Return (X, Y) of the center of cell containing provided text 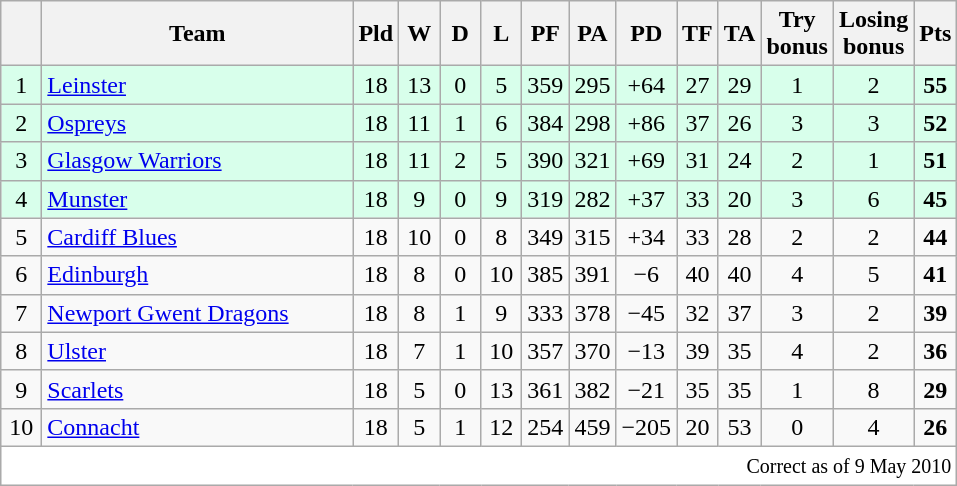
Edinburgh (198, 275)
TA (740, 34)
55 (936, 85)
378 (592, 313)
41 (936, 275)
315 (592, 237)
−21 (646, 389)
+64 (646, 85)
361 (546, 389)
359 (546, 85)
Newport Gwent Dragons (198, 313)
28 (740, 237)
−6 (646, 275)
Pld (376, 34)
333 (546, 313)
+34 (646, 237)
D (460, 34)
Pts (936, 34)
Ospreys (198, 123)
44 (936, 237)
282 (592, 199)
W (420, 34)
27 (698, 85)
Munster (198, 199)
382 (592, 389)
+37 (646, 199)
459 (592, 427)
+86 (646, 123)
L (502, 34)
Try bonus (797, 34)
319 (546, 199)
298 (592, 123)
31 (698, 161)
TF (698, 34)
Team (198, 34)
45 (936, 199)
Scarlets (198, 389)
−205 (646, 427)
36 (936, 351)
Ulster (198, 351)
370 (592, 351)
Glasgow Warriors (198, 161)
Losing bonus (873, 34)
295 (592, 85)
321 (592, 161)
53 (740, 427)
51 (936, 161)
52 (936, 123)
12 (502, 427)
−13 (646, 351)
Correct as of 9 May 2010 (479, 465)
390 (546, 161)
Leinster (198, 85)
254 (546, 427)
Connacht (198, 427)
PF (546, 34)
Cardiff Blues (198, 237)
385 (546, 275)
384 (546, 123)
349 (546, 237)
PA (592, 34)
357 (546, 351)
PD (646, 34)
−45 (646, 313)
391 (592, 275)
24 (740, 161)
32 (698, 313)
+69 (646, 161)
